Find where the given text appears and provide that cell's center as [x, y] coordinate. 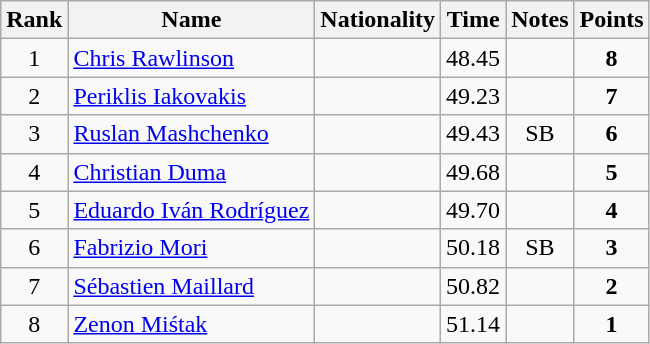
49.68 [474, 172]
Christian Duma [192, 172]
Zenon Miśtak [192, 324]
50.18 [474, 248]
Chris Rawlinson [192, 58]
Fabrizio Mori [192, 248]
48.45 [474, 58]
49.70 [474, 210]
Eduardo Iván Rodríguez [192, 210]
Rank [34, 20]
Time [474, 20]
Periklis Iakovakis [192, 96]
Name [192, 20]
49.43 [474, 134]
Notes [540, 20]
Ruslan Mashchenko [192, 134]
Points [612, 20]
50.82 [474, 286]
Nationality [378, 20]
Sébastien Maillard [192, 286]
49.23 [474, 96]
51.14 [474, 324]
